Pinpoint the cell where the given text exists, returning its [X, Y] midpoint coordinate. 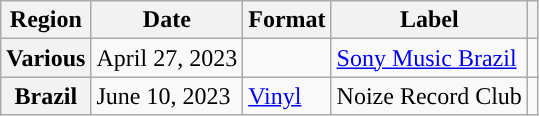
Label [429, 20]
April 27, 2023 [167, 58]
Sony Music Brazil [429, 58]
Region [46, 20]
June 10, 2023 [167, 96]
Date [167, 20]
Various [46, 58]
Format [287, 20]
Brazil [46, 96]
Noize Record Club [429, 96]
Vinyl [287, 96]
